For the text-containing cell, return its midpoint in (X, Y) coordinate format. 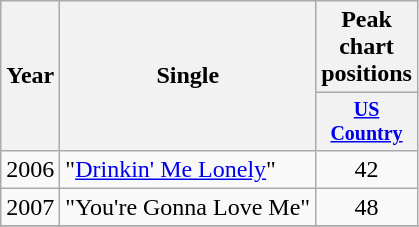
42 (367, 169)
"You're Gonna Love Me" (188, 207)
Single (188, 76)
Year (30, 76)
"Drinkin' Me Lonely" (188, 169)
48 (367, 207)
2006 (30, 169)
2007 (30, 207)
Peak chart positions (367, 47)
US Country (367, 122)
